Scan for the cell matching the given text and deliver its (X, Y) coordinate at center. 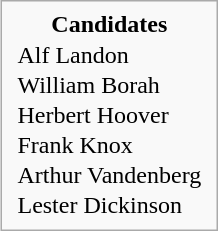
Frank Knox (110, 146)
Candidates (110, 24)
Arthur Vandenberg (110, 176)
Herbert Hoover (110, 116)
William Borah (110, 86)
Lester Dickinson (110, 206)
Alf Landon (110, 56)
